Pinpoint the cell where the given text exists, returning its (x, y) midpoint coordinate. 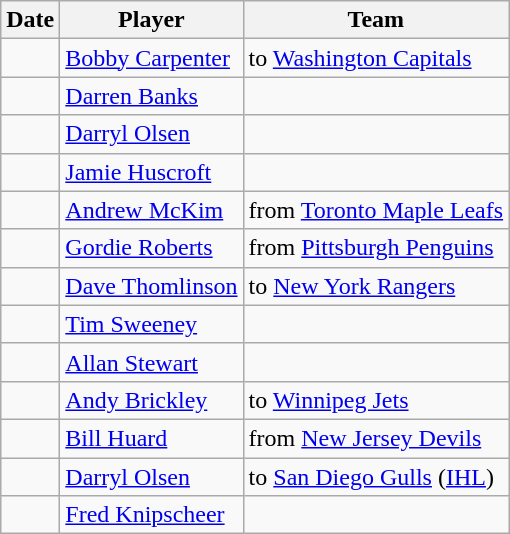
Team (376, 20)
to San Diego Gulls (IHL) (376, 477)
from New Jersey Devils (376, 438)
Tim Sweeney (152, 324)
Andrew McKim (152, 210)
Darren Banks (152, 96)
Fred Knipscheer (152, 515)
Allan Stewart (152, 362)
Gordie Roberts (152, 248)
Andy Brickley (152, 400)
Jamie Huscroft (152, 172)
Bobby Carpenter (152, 58)
to Washington Capitals (376, 58)
Bill Huard (152, 438)
to Winnipeg Jets (376, 400)
from Toronto Maple Leafs (376, 210)
from Pittsburgh Penguins (376, 248)
Dave Thomlinson (152, 286)
to New York Rangers (376, 286)
Date (30, 20)
Player (152, 20)
